Output the (x, y) coordinate of the center of the cell containing the given text.  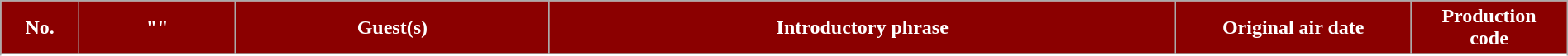
No. (40, 28)
Original air date (1293, 28)
Introductory phrase (863, 28)
"" (157, 28)
Guest(s) (392, 28)
Production code (1489, 28)
